Identify which cell holds the provided text, then report its (x, y) central coordinate. 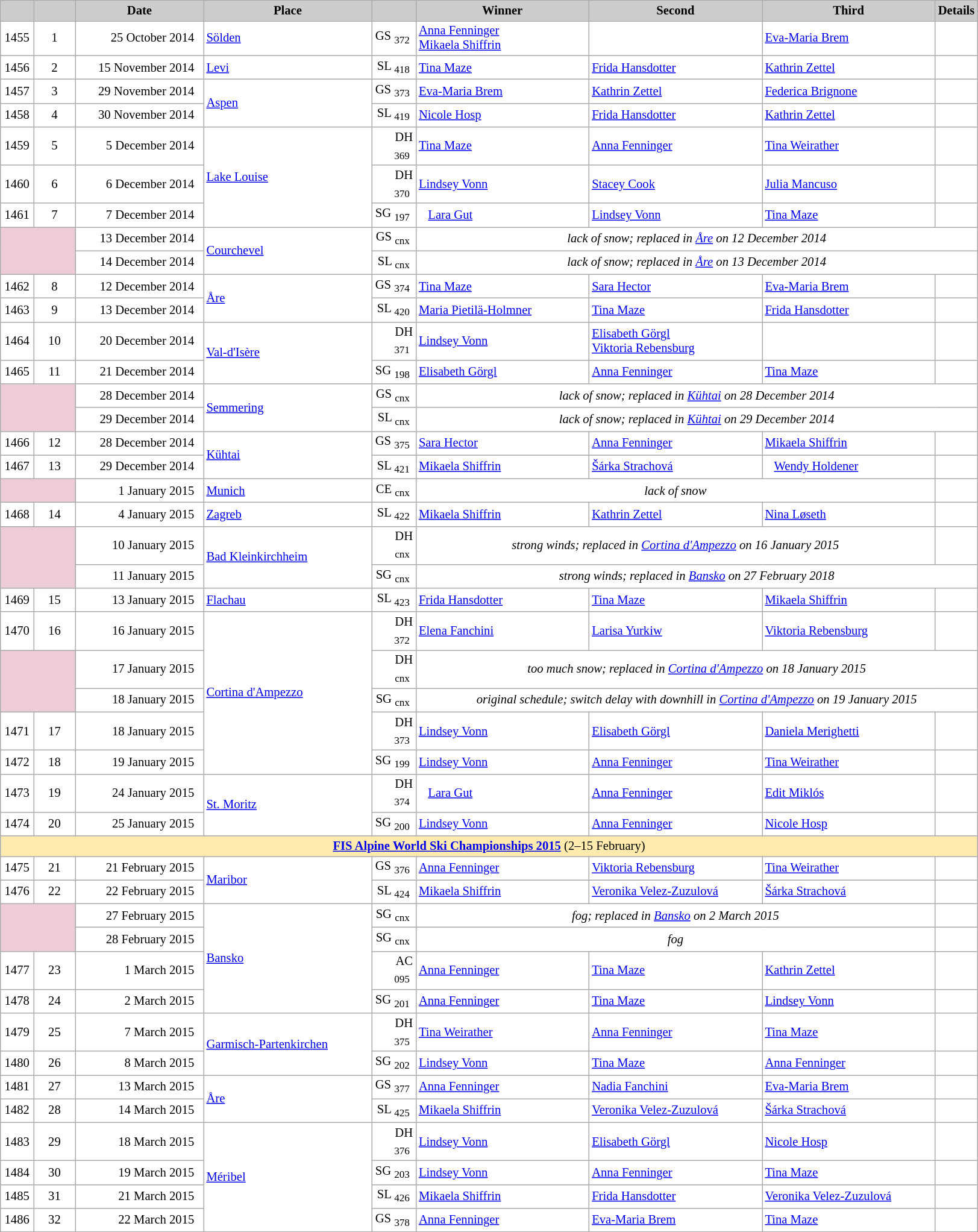
9 (55, 310)
fog (676, 939)
1476 (17, 892)
18 March 2015 (139, 1142)
1 January 2015 (139, 491)
SL 424 (394, 892)
GS 372 (394, 38)
6 December 2014 (139, 184)
Details (957, 10)
Nadia Fanchini (675, 1086)
17 January 2015 (139, 669)
1456 (17, 68)
Zagreb (288, 514)
16 January 2015 (139, 630)
SG 197 (394, 215)
Edit Miklós (848, 793)
20 (55, 823)
30 (55, 1172)
23 (55, 970)
strong winds; replaced in Cortina d'Ampezzo on 16 January 2015 (676, 545)
Nina Løseth (848, 514)
SG 199 (394, 762)
30 November 2014 (139, 115)
1475 (17, 868)
27 (55, 1086)
SL 419 (394, 115)
29 November 2014 (139, 90)
Julia Mancuso (848, 184)
22 (55, 892)
10 (55, 341)
1474 (17, 823)
lack of snow (676, 491)
Bad Kleinkirchheim (288, 557)
17 (55, 731)
Elena Fanchini (503, 630)
Semmering (288, 407)
1484 (17, 1172)
6 (55, 184)
12 (55, 442)
29 (55, 1142)
CE cnx (394, 491)
Date (139, 10)
Place (288, 10)
Federica Brignone (848, 90)
25 October 2014 (139, 38)
1460 (17, 184)
Courchevel (288, 251)
13 January 2015 (139, 600)
1464 (17, 341)
28 February 2015 (139, 939)
25 January 2015 (139, 823)
GS 377 (394, 1086)
Anna Fenninger Mikaela Shiffrin (503, 38)
GS 373 (394, 90)
lack of snow; replaced in Kühtai on 28 December 2014 (697, 395)
14 December 2014 (139, 263)
GS 376 (394, 868)
1458 (17, 115)
SL 422 (394, 514)
too much snow; replaced in Cortina d'Ampezzo on 18 January 2015 (697, 669)
Daniela Merighetti (848, 731)
1480 (17, 1063)
SG 198 (394, 371)
1 (55, 38)
4 (55, 115)
3 (55, 90)
26 (55, 1063)
SG 202 (394, 1063)
16 (55, 630)
1461 (17, 215)
2 March 2015 (139, 1001)
14 (55, 514)
DH 369 (394, 146)
19 (55, 793)
12 December 2014 (139, 286)
original schedule; switch delay with downhill in Cortina d'Ampezzo on 19 January 2015 (697, 700)
1486 (17, 1220)
1466 (17, 442)
St. Moritz (288, 805)
21 March 2015 (139, 1196)
SG 200 (394, 823)
DH 370 (394, 184)
DH 372 (394, 630)
19 March 2015 (139, 1172)
FIS Alpine World Ski Championships 2015 (2–15 February) (489, 846)
18 (55, 762)
13 (55, 467)
1465 (17, 371)
1462 (17, 286)
19 January 2015 (139, 762)
1470 (17, 630)
Maribor (288, 880)
15 November 2014 (139, 68)
1467 (17, 467)
1463 (17, 310)
11 January 2015 (139, 576)
4 January 2015 (139, 514)
Winner (503, 10)
SL 418 (394, 68)
21 (55, 868)
2 (55, 68)
21 February 2015 (139, 868)
Val-d'Isère (288, 353)
7 December 2014 (139, 215)
1482 (17, 1110)
lack of snow; replaced in Åre on 12 December 2014 (697, 239)
Cortina d'Ampezzo (288, 693)
13 March 2015 (139, 1086)
Maria Pietilä-Holmner (503, 310)
1485 (17, 1196)
Third (848, 10)
20 December 2014 (139, 341)
1478 (17, 1001)
SL 420 (394, 310)
1 March 2015 (139, 970)
SL 421 (394, 467)
AC 095 (394, 970)
GS 374 (394, 286)
GS 375 (394, 442)
1455 (17, 38)
DH 373 (394, 731)
Sölden (288, 38)
14 March 2015 (139, 1110)
DH 376 (394, 1142)
24 January 2015 (139, 793)
27 February 2015 (139, 915)
Levi (288, 68)
11 (55, 371)
1479 (17, 1032)
fog; replaced in Bansko on 2 March 2015 (676, 915)
Wendy Holdener (848, 467)
lack of snow; replaced in Kühtai on 29 December 2014 (697, 420)
8 March 2015 (139, 1063)
DH 371 (394, 341)
1473 (17, 793)
1483 (17, 1142)
1469 (17, 600)
1457 (17, 90)
Stacey Cook (675, 184)
5 December 2014 (139, 146)
Munich (288, 491)
7 (55, 215)
SG 201 (394, 1001)
Elisabeth Görgl Viktoria Rebensburg (675, 341)
1477 (17, 970)
SL 426 (394, 1196)
10 January 2015 (139, 545)
1472 (17, 762)
strong winds; replaced in Bansko on 27 February 2018 (697, 576)
Aspen (288, 102)
Lake Louise (288, 177)
SG 203 (394, 1172)
25 (55, 1032)
1459 (17, 146)
1481 (17, 1086)
24 (55, 1001)
SL 425 (394, 1110)
28 (55, 1110)
15 (55, 600)
5 (55, 146)
Second (675, 10)
Méribel (288, 1177)
7 March 2015 (139, 1032)
21 December 2014 (139, 371)
Garmisch-Partenkirchen (288, 1044)
Kühtai (288, 454)
8 (55, 286)
Flachau (288, 600)
DH 375 (394, 1032)
31 (55, 1196)
Bansko (288, 958)
GS 378 (394, 1220)
lack of snow; replaced in Åre on 13 December 2014 (697, 263)
Larisa Yurkiw (675, 630)
22 March 2015 (139, 1220)
1471 (17, 731)
32 (55, 1220)
DH 374 (394, 793)
1468 (17, 514)
SL 423 (394, 600)
22 February 2015 (139, 892)
